Identify which cell holds the provided text, then report its (x, y) central coordinate. 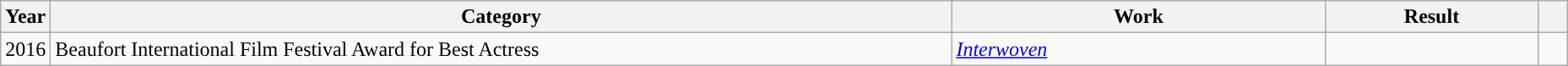
Beaufort International Film Festival Award for Best Actress (502, 49)
Interwoven (1138, 49)
Result (1432, 17)
Work (1138, 17)
Year (25, 17)
Category (502, 17)
2016 (25, 49)
